Scan for the cell matching the given text and deliver its [x, y] coordinate at center. 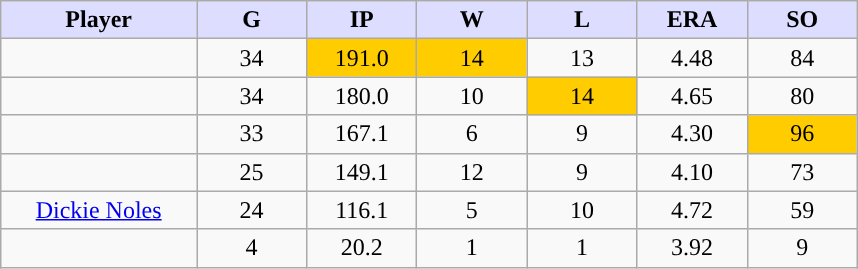
IP [362, 20]
80 [802, 96]
24 [252, 210]
59 [802, 210]
4.65 [692, 96]
25 [252, 172]
191.0 [362, 58]
149.1 [362, 172]
Dickie Noles [99, 210]
84 [802, 58]
L [582, 20]
12 [472, 172]
3.92 [692, 248]
4 [252, 248]
4.48 [692, 58]
33 [252, 134]
W [472, 20]
13 [582, 58]
167.1 [362, 134]
20.2 [362, 248]
Player [99, 20]
4.30 [692, 134]
180.0 [362, 96]
G [252, 20]
116.1 [362, 210]
6 [472, 134]
ERA [692, 20]
4.72 [692, 210]
4.10 [692, 172]
96 [802, 134]
SO [802, 20]
5 [472, 210]
73 [802, 172]
